For the text-containing cell, return its midpoint in (x, y) coordinate format. 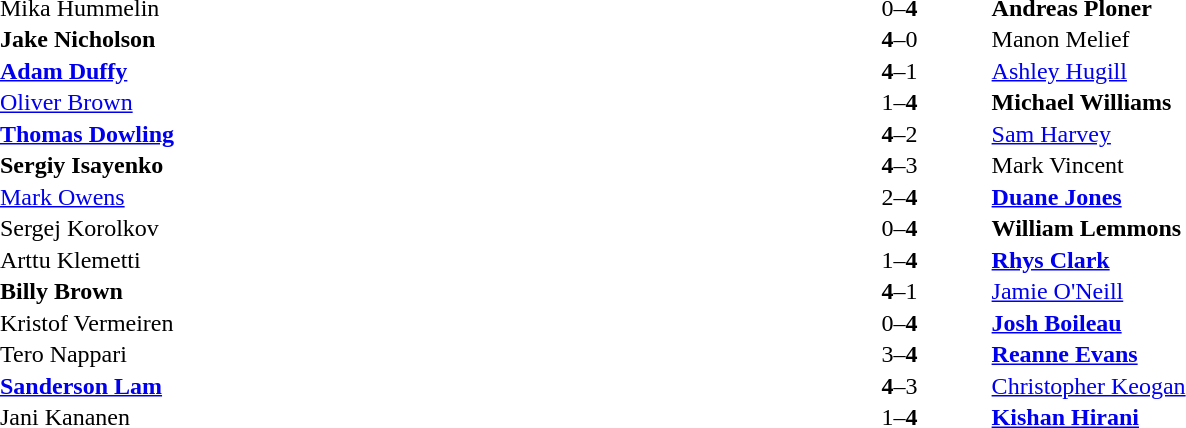
4–2 (899, 134)
4–0 (899, 39)
3–4 (899, 355)
2–4 (899, 197)
